Pinpoint the cell where the given text exists, returning its (X, Y) midpoint coordinate. 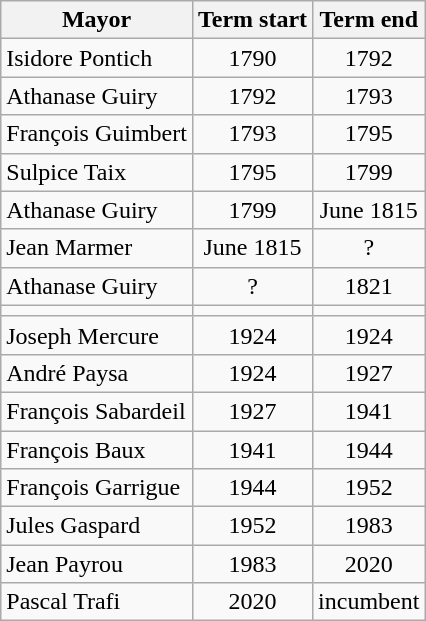
Jean Marmer (97, 248)
Jean Payrou (97, 564)
1790 (252, 58)
François Garrigue (97, 488)
Joseph Mercure (97, 335)
Pascal Trafi (97, 602)
Mayor (97, 20)
François Sabardeil (97, 411)
1821 (369, 286)
François Baux (97, 449)
incumbent (369, 602)
André Paysa (97, 373)
Isidore Pontich (97, 58)
Sulpice Taix (97, 172)
Term start (252, 20)
Jules Gaspard (97, 526)
Term end (369, 20)
François Guimbert (97, 134)
